Output the (x, y) coordinate of the center of the cell containing the given text.  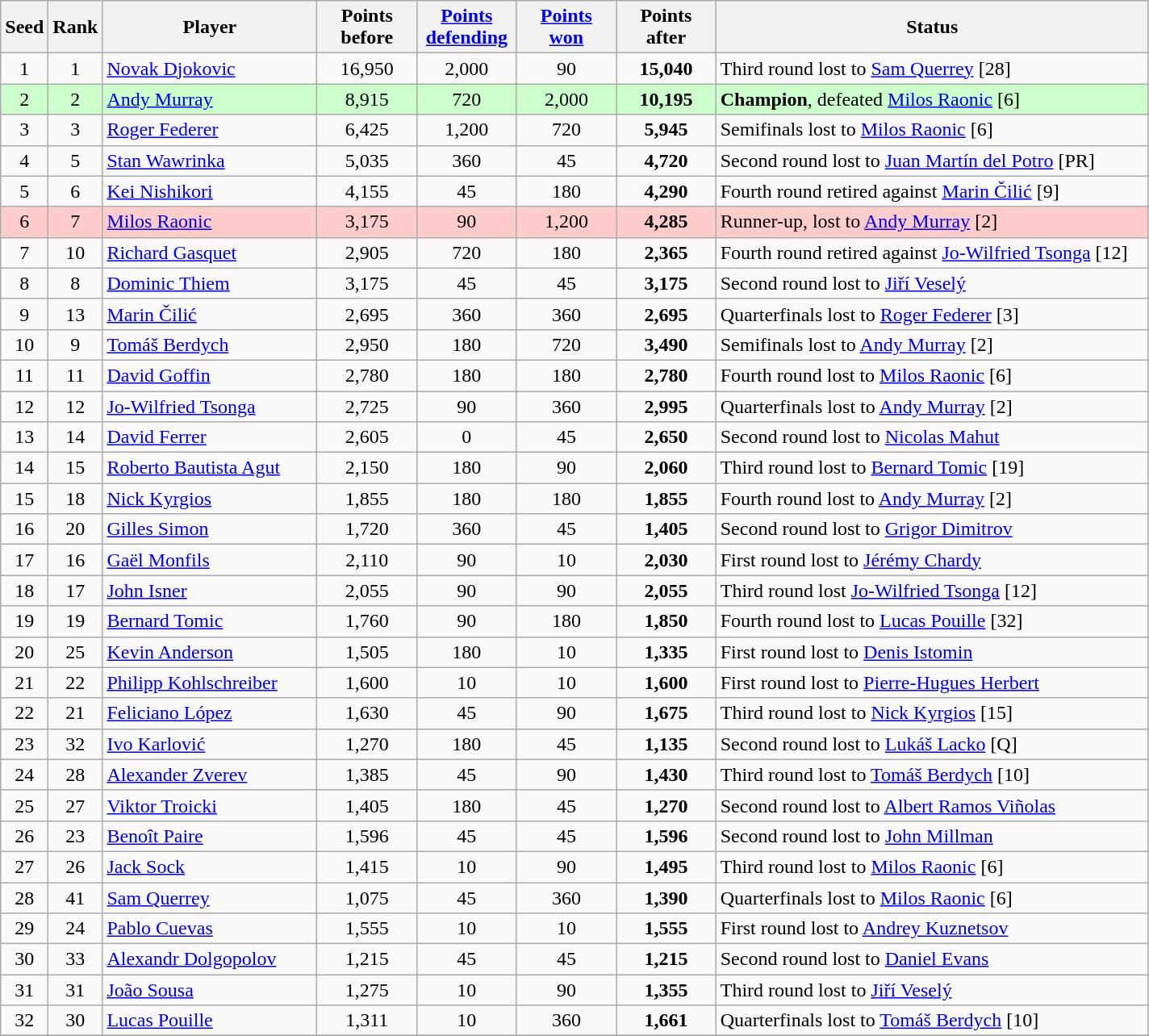
Seed (24, 27)
Third round lost to Sam Querrey [28] (932, 69)
1,505 (367, 652)
2,905 (367, 253)
Marin Čilić (210, 314)
Status (932, 27)
Second round lost to Grigor Dimitrov (932, 529)
1,720 (367, 529)
Viktor Troicki (210, 805)
4 (24, 161)
2,995 (666, 406)
4,155 (367, 191)
Dominic Thiem (210, 283)
Alexandr Dolgopolov (210, 959)
1,675 (666, 713)
Third round lost to Nick Kyrgios [15] (932, 713)
Nick Kyrgios (210, 499)
2,950 (367, 345)
Novak Djokovic (210, 69)
Alexander Zverev (210, 775)
Quarterfinals lost to Roger Federer [3] (932, 314)
First round lost to Andrey Kuznetsov (932, 929)
4,285 (666, 222)
Second round lost to Nicolas Mahut (932, 437)
1,390 (666, 898)
2,150 (367, 468)
Roberto Bautista Agut (210, 468)
Points before (367, 27)
Andy Murray (210, 99)
33 (76, 959)
1,630 (367, 713)
1,355 (666, 990)
Richard Gasquet (210, 253)
2,650 (666, 437)
Quarterfinals lost to Andy Murray [2] (932, 406)
David Ferrer (210, 437)
Second round lost to Jiří Veselý (932, 283)
1,850 (666, 621)
1,495 (666, 867)
Fourth round retired against Jo-Wilfried Tsonga [12] (932, 253)
Third round lost to Milos Raonic [6] (932, 867)
2,110 (367, 560)
Philipp Kohlschreiber (210, 683)
2,725 (367, 406)
10,195 (666, 99)
Third round lost Jo-Wilfried Tsonga [12] (932, 591)
Third round lost to Bernard Tomic [19] (932, 468)
1,335 (666, 652)
Second round lost to Juan Martín del Potro [PR] (932, 161)
4,720 (666, 161)
Bernard Tomic (210, 621)
Second round lost to Daniel Evans (932, 959)
Gaël Monfils (210, 560)
6,425 (367, 130)
Points defending (467, 27)
First round lost to Jérémy Chardy (932, 560)
1,430 (666, 775)
3,490 (666, 345)
John Isner (210, 591)
Second round lost to John Millman (932, 836)
Kei Nishikori (210, 191)
1,075 (367, 898)
15,040 (666, 69)
Jo-Wilfried Tsonga (210, 406)
Points won (566, 27)
Semifinals lost to Andy Murray [2] (932, 345)
Ivo Karlović (210, 744)
2,030 (666, 560)
1,311 (367, 1021)
5,035 (367, 161)
Champion, defeated Milos Raonic [6] (932, 99)
Gilles Simon (210, 529)
1,760 (367, 621)
Fourth round lost to Andy Murray [2] (932, 499)
Second round lost to Albert Ramos Viñolas (932, 805)
Player (210, 27)
Third round lost to Jiří Veselý (932, 990)
Third round lost to Tomáš Berdych [10] (932, 775)
Benoît Paire (210, 836)
Roger Federer (210, 130)
2,365 (666, 253)
Fourth round lost to Lucas Pouille [32] (932, 621)
2,605 (367, 437)
Runner-up, lost to Andy Murray [2] (932, 222)
41 (76, 898)
1,135 (666, 744)
1,275 (367, 990)
Points after (666, 27)
Lucas Pouille (210, 1021)
Pablo Cuevas (210, 929)
David Goffin (210, 375)
João Sousa (210, 990)
Quarterfinals lost to Tomáš Berdych [10] (932, 1021)
16,950 (367, 69)
Feliciano López (210, 713)
5,945 (666, 130)
Stan Wawrinka (210, 161)
Quarterfinals lost to Milos Raonic [6] (932, 898)
Sam Querrey (210, 898)
29 (24, 929)
Tomáš Berdych (210, 345)
2,060 (666, 468)
Rank (76, 27)
1,415 (367, 867)
8,915 (367, 99)
First round lost to Pierre-Hugues Herbert (932, 683)
0 (467, 437)
1,385 (367, 775)
Jack Sock (210, 867)
First round lost to Denis Istomin (932, 652)
4,290 (666, 191)
1,661 (666, 1021)
Semifinals lost to Milos Raonic [6] (932, 130)
Kevin Anderson (210, 652)
Second round lost to Lukáš Lacko [Q] (932, 744)
Milos Raonic (210, 222)
Fourth round lost to Milos Raonic [6] (932, 375)
Fourth round retired against Marin Čilić [9] (932, 191)
